Scan for the cell matching the given text and deliver its (x, y) coordinate at center. 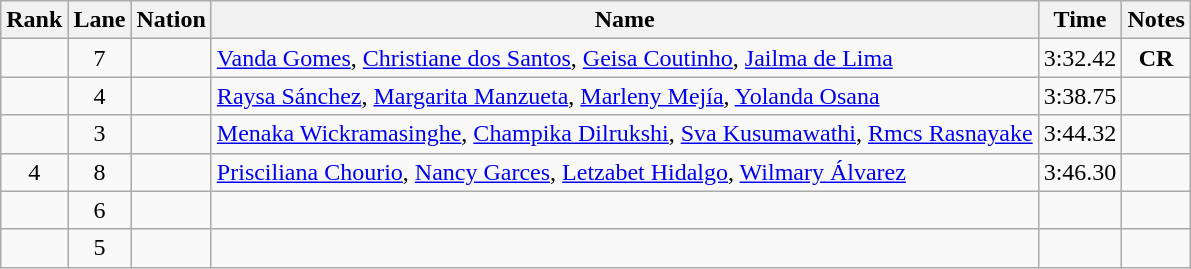
3:32.42 (1080, 58)
7 (100, 58)
CR (1156, 58)
Lane (100, 20)
Notes (1156, 20)
Prisciliana Chourio, Nancy Garces, Letzabet Hidalgo, Wilmary Álvarez (624, 172)
Time (1080, 20)
Vanda Gomes, Christiane dos Santos, Geisa Coutinho, Jailma de Lima (624, 58)
Rank (34, 20)
3 (100, 134)
Nation (171, 20)
3:44.32 (1080, 134)
3:46.30 (1080, 172)
5 (100, 248)
Raysa Sánchez, Margarita Manzueta, Marleny Mejía, Yolanda Osana (624, 96)
8 (100, 172)
6 (100, 210)
3:38.75 (1080, 96)
Name (624, 20)
Menaka Wickramasinghe, Champika Dilrukshi, Sva Kusumawathi, Rmcs Rasnayake (624, 134)
